Return (X, Y) of the center of cell containing provided text 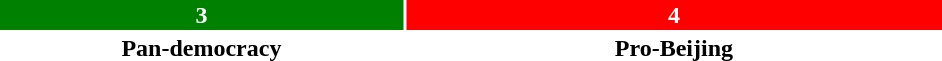
4 (674, 15)
3 (202, 15)
